Extract the [X, Y] coordinate from the center of the cell holding the provided text.  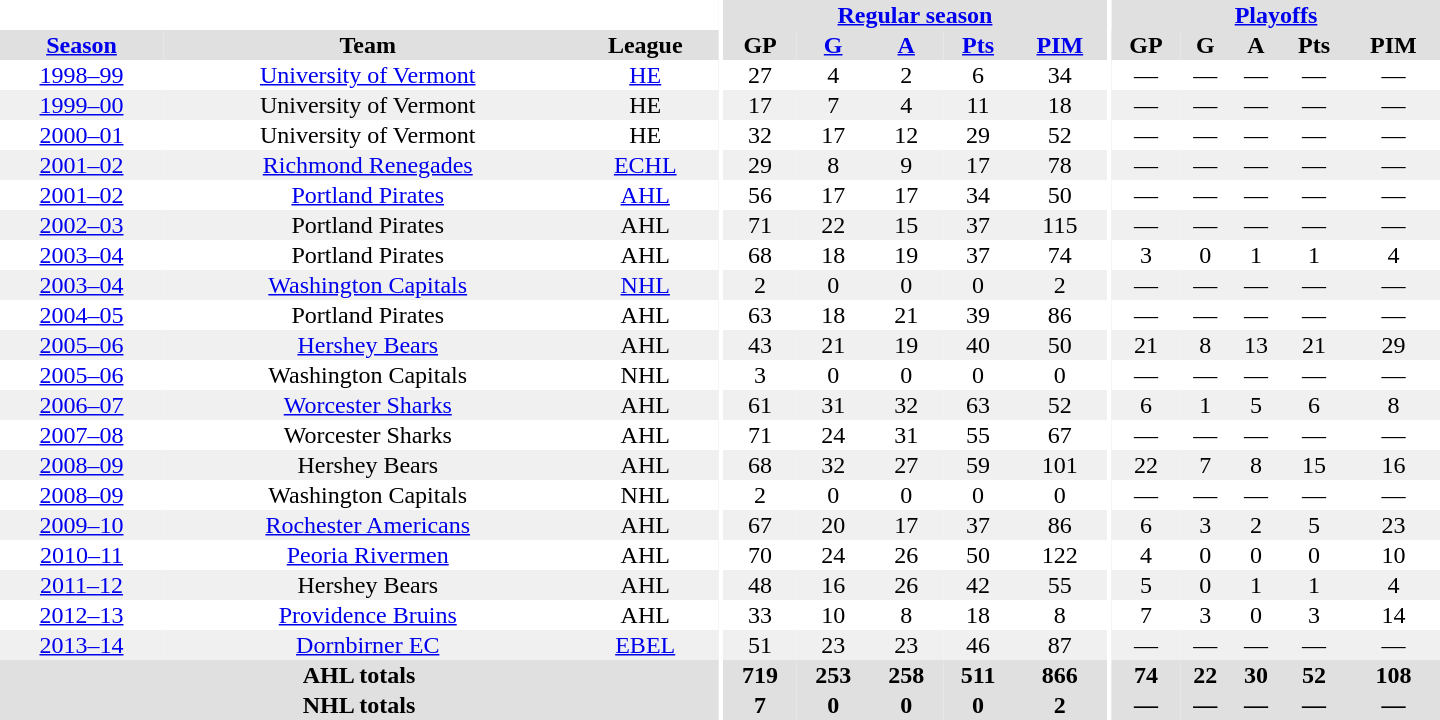
101 [1060, 465]
33 [760, 615]
70 [760, 555]
43 [760, 345]
2011–12 [82, 585]
51 [760, 645]
14 [1394, 615]
Dornbirner EC [368, 645]
Team [368, 45]
1999–00 [82, 105]
Richmond Renegades [368, 165]
511 [978, 675]
56 [760, 195]
39 [978, 315]
Season [82, 45]
40 [978, 345]
122 [1060, 555]
Rochester Americans [368, 525]
719 [760, 675]
59 [978, 465]
2012–13 [82, 615]
42 [978, 585]
9 [906, 165]
1998–99 [82, 75]
EBEL [645, 645]
20 [834, 525]
46 [978, 645]
78 [1060, 165]
13 [1256, 345]
ECHL [645, 165]
108 [1394, 675]
258 [906, 675]
61 [760, 405]
2013–14 [82, 645]
Playoffs [1276, 15]
30 [1256, 675]
2000–01 [82, 135]
11 [978, 105]
48 [760, 585]
AHL totals [359, 675]
12 [906, 135]
87 [1060, 645]
2007–08 [82, 435]
Regular season [916, 15]
2004–05 [82, 315]
NHL totals [359, 705]
253 [834, 675]
Providence Bruins [368, 615]
League [645, 45]
115 [1060, 225]
2006–07 [82, 405]
2009–10 [82, 525]
2010–11 [82, 555]
2002–03 [82, 225]
866 [1060, 675]
Peoria Rivermen [368, 555]
